Capture the cell that displays the provided text and extract its (x, y) central coordinate. 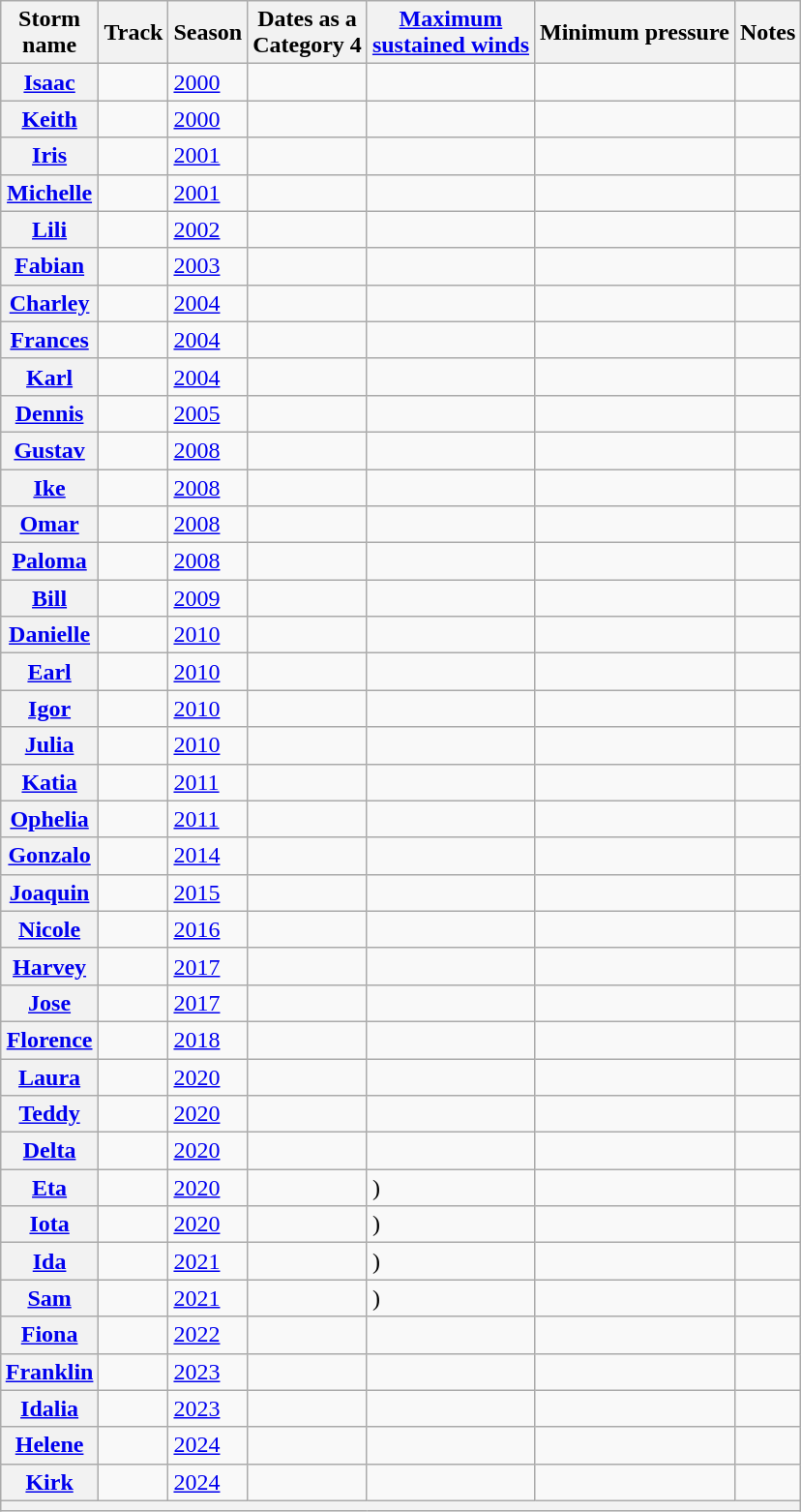
Michelle (49, 193)
Helene (49, 1445)
Ophelia (49, 819)
Harvey (49, 966)
Track (133, 33)
Franklin (49, 1372)
Jose (49, 1003)
Delta (49, 1151)
Charley (49, 303)
Frances (49, 340)
2016 (208, 929)
Earl (49, 672)
Fabian (49, 266)
Iris (49, 156)
2015 (208, 892)
2014 (208, 856)
2003 (208, 266)
2018 (208, 1040)
Idalia (49, 1408)
Gonzalo (49, 856)
Lili (49, 229)
Sam (49, 1298)
Season (208, 33)
Iota (49, 1225)
Bill (49, 598)
Stormname (49, 33)
2002 (208, 229)
Keith (49, 119)
Eta (49, 1188)
Gustav (49, 450)
Teddy (49, 1114)
Dennis (49, 413)
2005 (208, 413)
Ike (49, 487)
Isaac (49, 82)
Florence (49, 1040)
Karl (49, 377)
Dates as aCategory 4 (308, 33)
Kirk (49, 1482)
Paloma (49, 561)
Fiona (49, 1335)
Joaquin (49, 892)
Ida (49, 1261)
Katia (49, 782)
Laura (49, 1077)
Danielle (49, 635)
Minimum pressure (635, 33)
Nicole (49, 929)
2022 (208, 1335)
Omar (49, 525)
Igor (49, 709)
Maximumsustained winds (451, 33)
2009 (208, 598)
Notes (767, 33)
Julia (49, 745)
